Return the [X, Y] coordinate for the center point of the cell that contains the specified text.  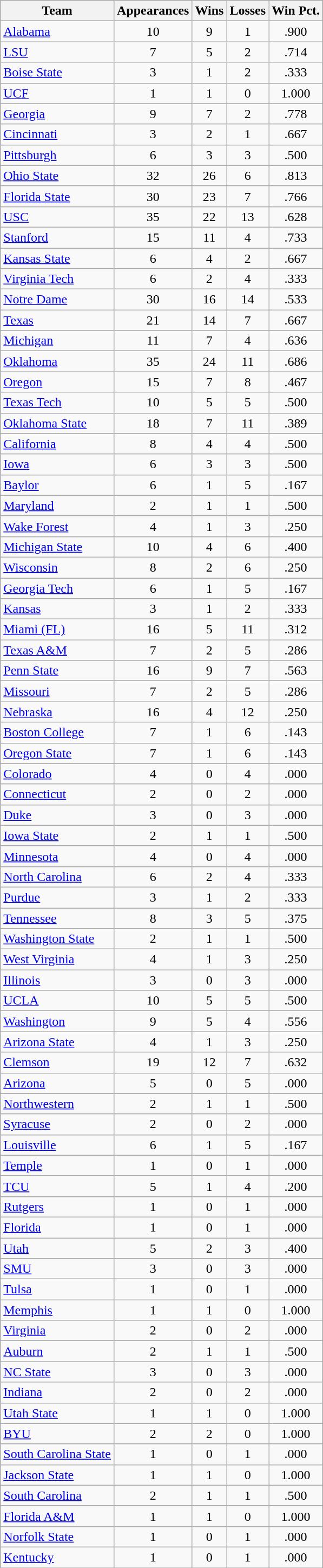
22 [209, 217]
Tennessee [57, 918]
Tulsa [57, 1290]
.900 [296, 31]
Kentucky [57, 1557]
.556 [296, 1021]
Kansas State [57, 258]
.766 [296, 196]
Norfolk State [57, 1537]
Minnesota [57, 856]
Penn State [57, 671]
Kansas [57, 609]
California [57, 444]
Missouri [57, 691]
Florida A&M [57, 1516]
UCLA [57, 1001]
Memphis [57, 1310]
Ohio State [57, 176]
26 [209, 176]
Arizona State [57, 1042]
Georgia Tech [57, 588]
South Carolina State [57, 1454]
Connecticut [57, 794]
Losses [248, 11]
BYU [57, 1434]
32 [153, 176]
13 [248, 217]
Colorado [57, 774]
Utah [57, 1248]
Notre Dame [57, 300]
Indiana [57, 1392]
LSU [57, 52]
Appearances [153, 11]
.200 [296, 1186]
Iowa State [57, 835]
.714 [296, 52]
18 [153, 423]
Michigan [57, 341]
SMU [57, 1269]
.375 [296, 918]
.563 [296, 671]
.813 [296, 176]
Jackson State [57, 1475]
Auburn [57, 1351]
Alabama [57, 31]
Texas A&M [57, 650]
Rutgers [57, 1207]
Cincinnati [57, 134]
.533 [296, 300]
Maryland [57, 506]
24 [209, 361]
.632 [296, 1062]
NC State [57, 1372]
Arizona [57, 1083]
Oregon State [57, 753]
19 [153, 1062]
23 [209, 196]
Wisconsin [57, 567]
UCF [57, 93]
Clemson [57, 1062]
Oregon [57, 382]
Miami (FL) [57, 630]
USC [57, 217]
Pittsburgh [57, 155]
Virginia Tech [57, 279]
Wins [209, 11]
21 [153, 320]
West Virginia [57, 960]
Wake Forest [57, 526]
TCU [57, 1186]
Boston College [57, 733]
Washington State [57, 939]
Oklahoma [57, 361]
Boise State [57, 73]
Oklahoma State [57, 423]
Syracuse [57, 1124]
.467 [296, 382]
.686 [296, 361]
Iowa [57, 464]
Florida State [57, 196]
.636 [296, 341]
Louisville [57, 1145]
Michigan State [57, 547]
Utah State [57, 1413]
Washington [57, 1021]
Texas [57, 320]
Stanford [57, 237]
Team [57, 11]
Purdue [57, 897]
Illinois [57, 980]
Baylor [57, 485]
.389 [296, 423]
South Carolina [57, 1495]
Win Pct. [296, 11]
.733 [296, 237]
Virginia [57, 1331]
Northwestern [57, 1104]
.628 [296, 217]
Texas Tech [57, 403]
Duke [57, 815]
Temple [57, 1165]
Nebraska [57, 712]
North Carolina [57, 877]
.778 [296, 114]
Georgia [57, 114]
.312 [296, 630]
Florida [57, 1227]
